Return the [x, y] coordinate for the center point of the cell that contains the specified text.  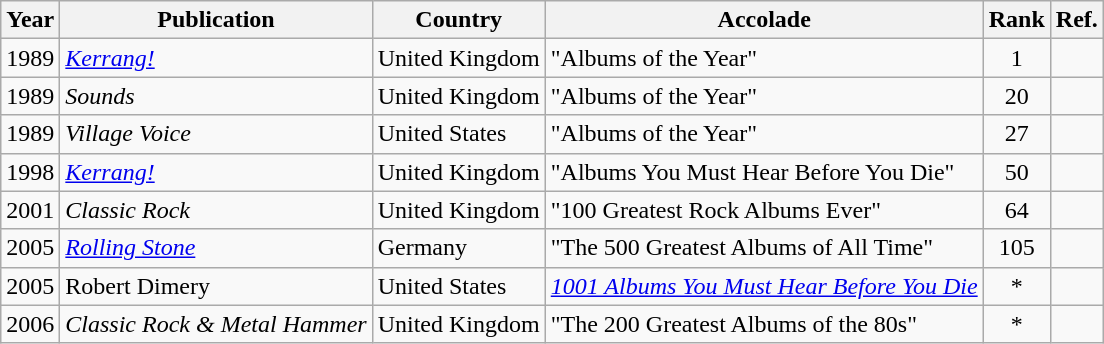
2001 [30, 210]
"The 500 Greatest Albums of All Time" [764, 248]
Sounds [216, 96]
Year [30, 20]
"The 200 Greatest Albums of the 80s" [764, 324]
Robert Dimery [216, 286]
Accolade [764, 20]
20 [1016, 96]
64 [1016, 210]
"100 Greatest Rock Albums Ever" [764, 210]
Country [458, 20]
Ref. [1076, 20]
50 [1016, 172]
"Albums You Must Hear Before You Die" [764, 172]
105 [1016, 248]
Rolling Stone [216, 248]
1998 [30, 172]
Classic Rock & Metal Hammer [216, 324]
1 [1016, 58]
1001 Albums You Must Hear Before You Die [764, 286]
27 [1016, 134]
2006 [30, 324]
Rank [1016, 20]
Publication [216, 20]
Germany [458, 248]
Classic Rock [216, 210]
Village Voice [216, 134]
